Capture the cell that displays the provided text and extract its (X, Y) central coordinate. 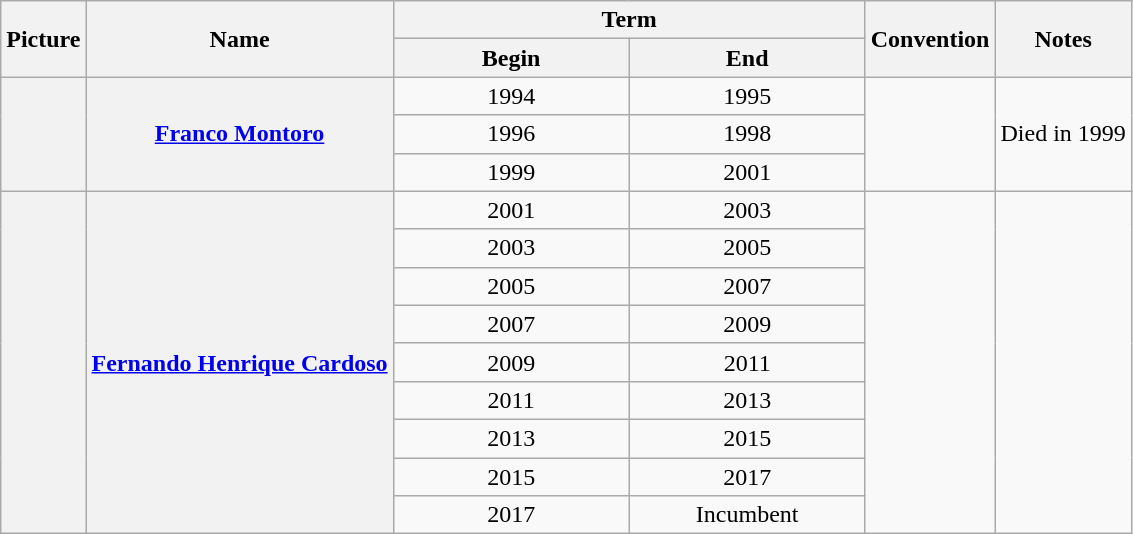
Incumbent (747, 515)
Franco Montoro (240, 134)
End (747, 58)
1999 (511, 172)
Picture (44, 39)
1998 (747, 134)
1995 (747, 96)
Name (240, 39)
1994 (511, 96)
Died in 1999 (1063, 134)
Fernando Henrique Cardoso (240, 362)
Begin (511, 58)
Notes (1063, 39)
1996 (511, 134)
Convention (930, 39)
Term (629, 20)
